Return the (X, Y) coordinate for the center point of the cell that contains the specified text.  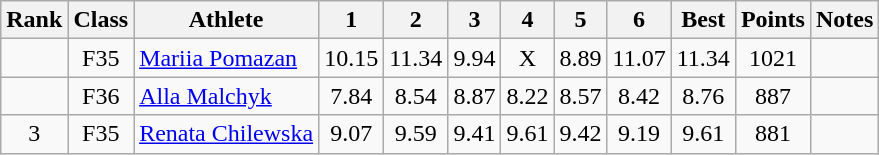
8.22 (528, 96)
2 (416, 20)
9.42 (580, 134)
F36 (101, 96)
Rank (34, 20)
8.87 (474, 96)
10.15 (352, 58)
Best (703, 20)
8.57 (580, 96)
881 (772, 134)
9.59 (416, 134)
9.07 (352, 134)
6 (639, 20)
9.41 (474, 134)
9.19 (639, 134)
Class (101, 20)
7.84 (352, 96)
5 (580, 20)
8.89 (580, 58)
8.76 (703, 96)
Mariia Pomazan (226, 58)
1021 (772, 58)
8.54 (416, 96)
Athlete (226, 20)
887 (772, 96)
Points (772, 20)
9.94 (474, 58)
Notes (844, 20)
Alla Malchyk (226, 96)
4 (528, 20)
11.07 (639, 58)
8.42 (639, 96)
1 (352, 20)
X (528, 58)
Renata Chilewska (226, 134)
